Return the [x, y] coordinate for the center point of the cell that contains the specified text.  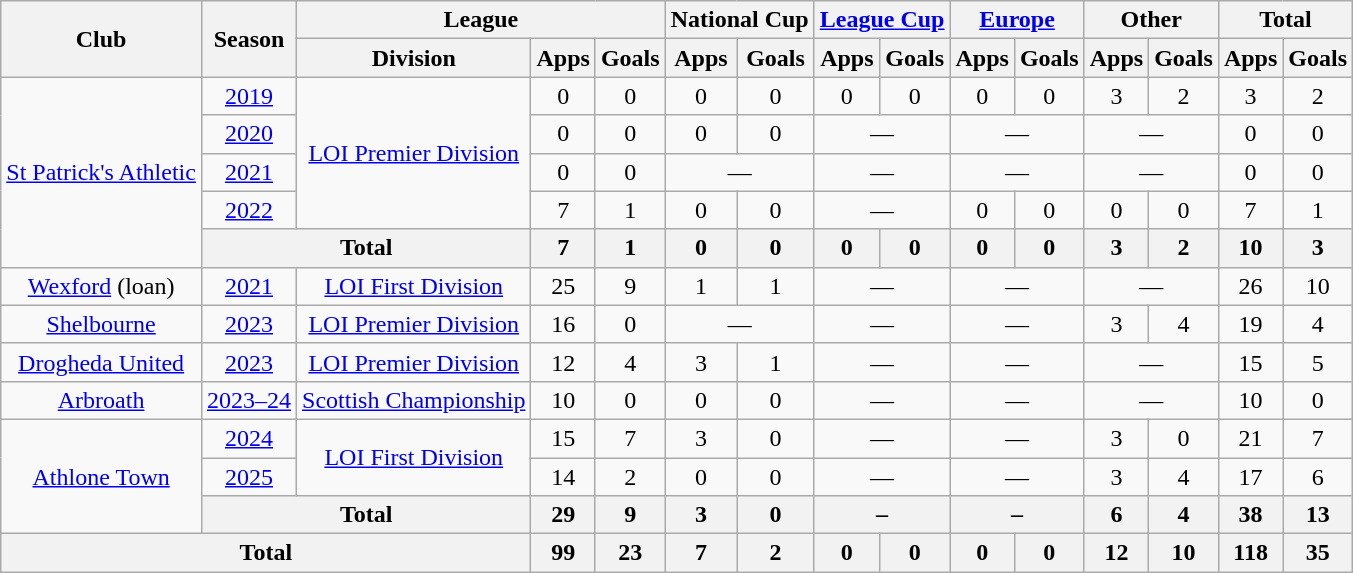
League Cup [882, 20]
St Patrick's Athletic [102, 172]
National Cup [740, 20]
2020 [248, 134]
Scottish Championship [414, 400]
2019 [248, 96]
Other [1151, 20]
38 [1250, 515]
99 [563, 553]
23 [630, 553]
Drogheda United [102, 362]
118 [1250, 553]
2025 [248, 477]
Division [414, 58]
League [482, 20]
25 [563, 286]
35 [1318, 553]
Wexford (loan) [102, 286]
17 [1250, 477]
5 [1318, 362]
13 [1318, 515]
Shelbourne [102, 324]
14 [563, 477]
2022 [248, 210]
29 [563, 515]
26 [1250, 286]
19 [1250, 324]
16 [563, 324]
2023–24 [248, 400]
Athlone Town [102, 476]
Arbroath [102, 400]
2024 [248, 438]
Europe [1017, 20]
Club [102, 39]
21 [1250, 438]
Season [248, 39]
